From the cell containing the given text, extract its center point as [X, Y] coordinate. 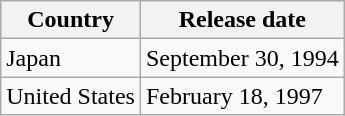
United States [71, 96]
February 18, 1997 [242, 96]
September 30, 1994 [242, 58]
Japan [71, 58]
Release date [242, 20]
Country [71, 20]
